Detect which cell encompasses the target text, then output its (X, Y) center coordinate. 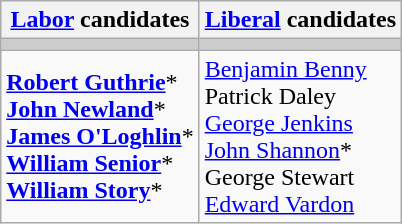
Robert Guthrie*John Newland*James O'Loghlin*William Senior*William Story* (100, 136)
Benjamin BennyPatrick DaleyGeorge JenkinsJohn Shannon*George StewartEdward Vardon (300, 136)
Labor candidates (100, 20)
Liberal candidates (300, 20)
